Return the (X, Y) coordinate for the center point of the cell that contains the specified text.  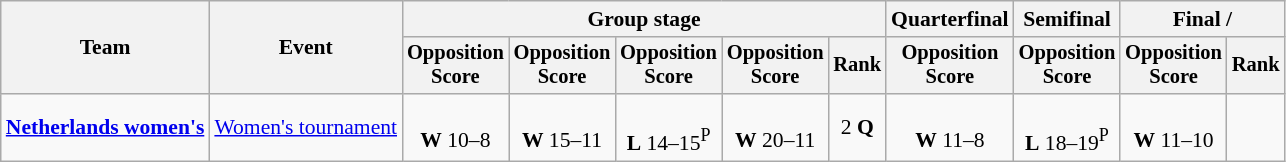
Final / (1202, 19)
Quarterfinal (950, 19)
Semifinal (1068, 19)
L 18–19P (1068, 128)
Team (106, 48)
W 11–10 (1174, 128)
W 15–11 (562, 128)
L 14–15P (668, 128)
Netherlands women's (106, 128)
Women's tournament (306, 128)
W 20–11 (776, 128)
W 10–8 (456, 128)
Group stage (644, 19)
2 Q (857, 128)
W 11–8 (950, 128)
Event (306, 48)
